Pinpoint the cell where the given text exists, returning its (X, Y) midpoint coordinate. 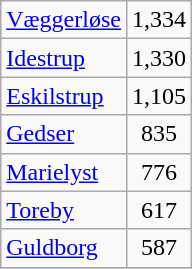
1,334 (158, 20)
Idestrup (64, 58)
Marielyst (64, 172)
776 (158, 172)
Guldborg (64, 248)
1,330 (158, 58)
835 (158, 134)
Gedser (64, 134)
617 (158, 210)
1,105 (158, 96)
587 (158, 248)
Toreby (64, 210)
Eskilstrup (64, 96)
Væggerløse (64, 20)
